Detect which cell encompasses the target text, then output its (x, y) center coordinate. 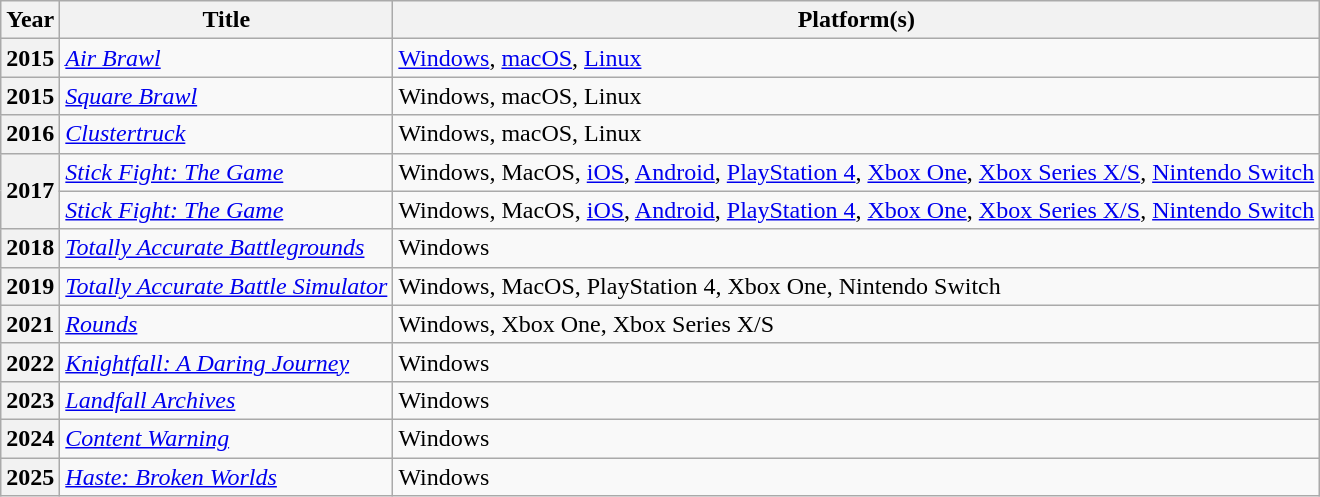
Haste: Broken Worlds (226, 477)
Knightfall: A Daring Journey (226, 362)
2018 (30, 248)
Content Warning (226, 438)
2022 (30, 362)
2017 (30, 191)
Totally Accurate Battlegrounds (226, 248)
Windows, MacOS, PlayStation 4, Xbox One, Nintendo Switch (856, 286)
Title (226, 20)
Year (30, 20)
Platform(s) (856, 20)
Totally Accurate Battle Simulator (226, 286)
Rounds (226, 324)
Square Brawl (226, 96)
Landfall Archives (226, 400)
2023 (30, 400)
2021 (30, 324)
Windows, Xbox One, Xbox Series X/S (856, 324)
2025 (30, 477)
2024 (30, 438)
Air Brawl (226, 58)
2019 (30, 286)
Clustertruck (226, 134)
2016 (30, 134)
